Determine the [X, Y] coordinate at the center of the cell enclosing the given text.  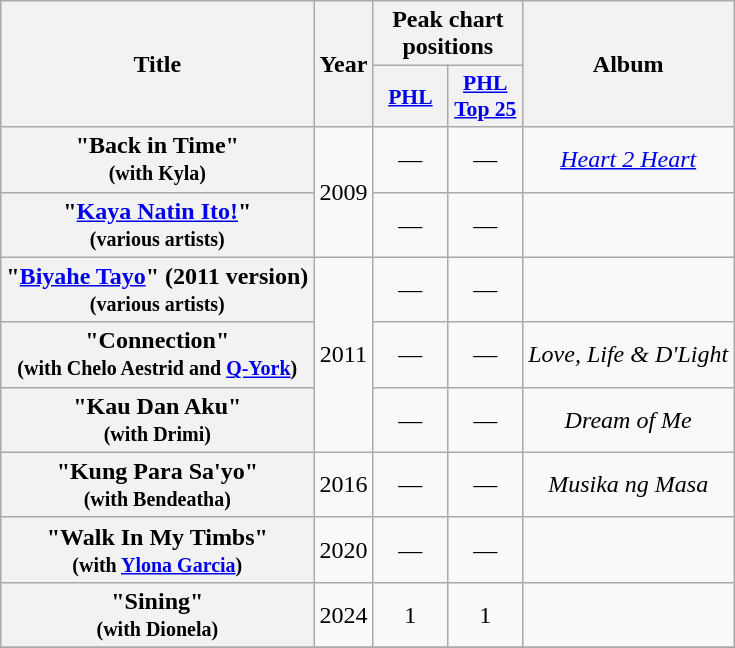
Album [628, 64]
2011 [344, 354]
2016 [344, 484]
Love, Life & D'Light [628, 354]
2020 [344, 550]
"Back in Time"(with Kyla) [158, 160]
Dream of Me [628, 420]
"Kaya Natin Ito!"(various artists) [158, 224]
Year [344, 64]
"Kau Dan Aku"(with Drimi) [158, 420]
PHLTop 25 [486, 96]
"Biyahe Tayo" (2011 version)(various artists) [158, 290]
Musika ng Masa [628, 484]
Title [158, 64]
Heart 2 Heart [628, 160]
"Kung Para Sa'yo"(with Bendeatha) [158, 484]
"Walk In My Timbs"(with Ylona Garcia) [158, 550]
2009 [344, 192]
Peak chart positions [448, 34]
"Sining"(with Dionela) [158, 614]
2024 [344, 614]
"Connection"(with Chelo Aestrid and Q-York) [158, 354]
PHL [410, 96]
